Output the [x, y] coordinate of the center of the cell containing the given text.  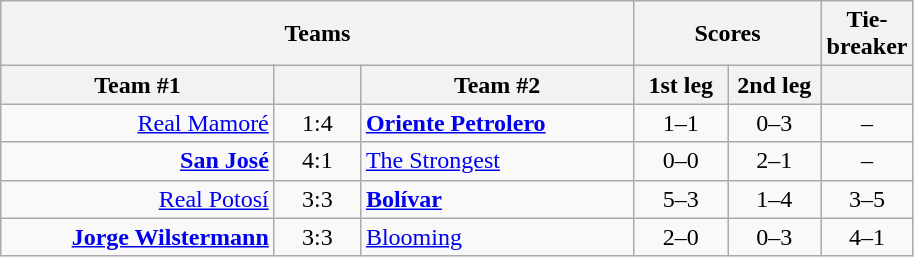
0–0 [681, 161]
5–3 [681, 199]
1–4 [775, 199]
Tie-breaker [867, 34]
2–1 [775, 161]
Team #2 [497, 85]
San José [138, 161]
Team #1 [138, 85]
Blooming [497, 237]
1–1 [681, 123]
3–5 [867, 199]
2–0 [681, 237]
Bolívar [497, 199]
The Strongest [497, 161]
2nd leg [775, 85]
1:4 [317, 123]
Jorge Wilstermann [138, 237]
Real Mamoré [138, 123]
Scores [728, 34]
Teams [318, 34]
4:1 [317, 161]
4–1 [867, 237]
Real Potosí [138, 199]
Oriente Petrolero [497, 123]
1st leg [681, 85]
